Locate the cell with the specified text and output its [x, y] center coordinate. 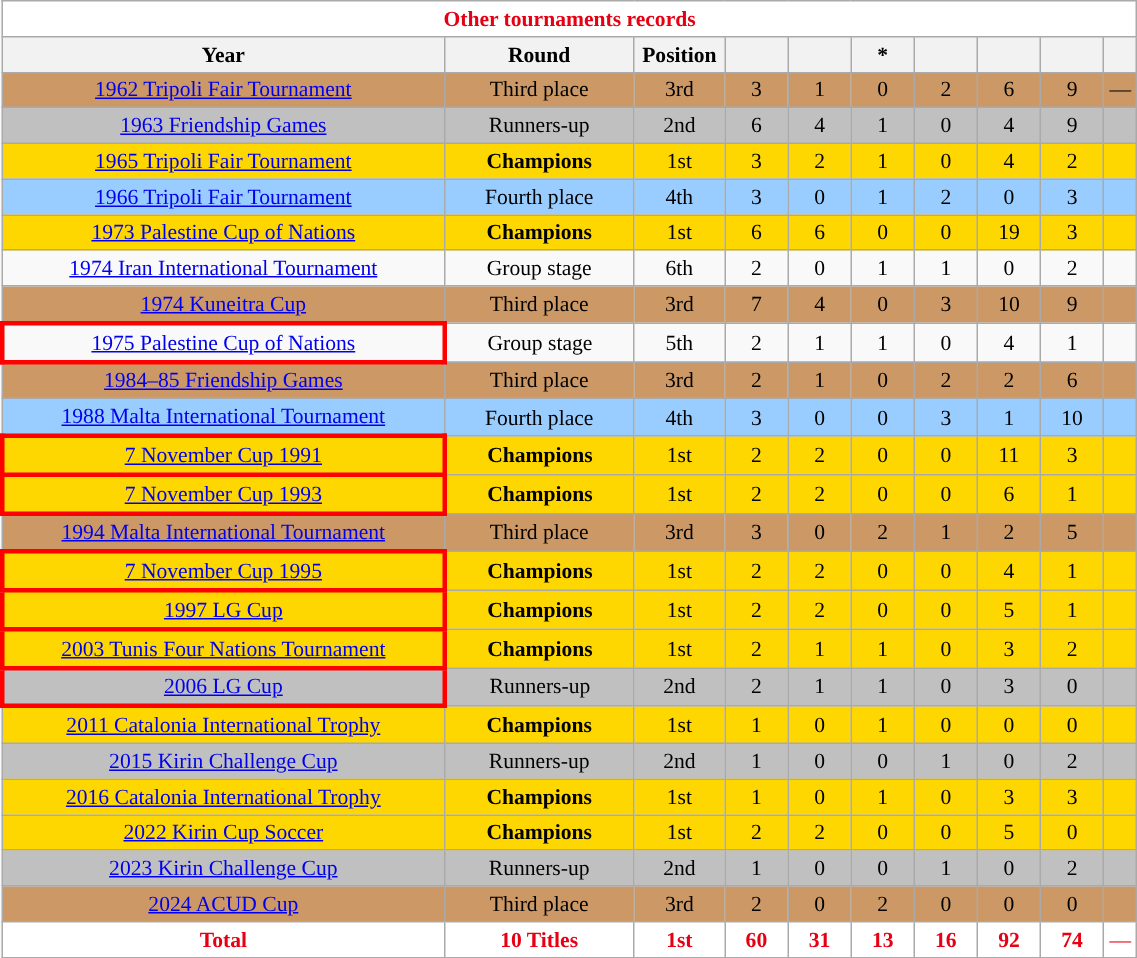
1988 Malta International Tournament [223, 418]
1984–85 Friendship Games [223, 380]
19 [1008, 233]
2011 Catalonia International Trophy [223, 726]
Position [680, 55]
92 [1008, 940]
Year [223, 55]
11 [1008, 456]
Other tournaments records [570, 19]
1965 Tripoli Fair Tournament [223, 162]
6th [680, 269]
1997 LG Cup [223, 610]
16 [946, 940]
2016 Catalonia International Trophy [223, 797]
5th [680, 342]
13 [882, 940]
Total [223, 940]
* [882, 55]
2022 Kirin Cup Soccer [223, 833]
7 November Cup 1993 [223, 494]
1974 Iran International Tournament [223, 269]
1973 Palestine Cup of Nations [223, 233]
1963 Friendship Games [223, 126]
31 [820, 940]
1975 Palestine Cup of Nations [223, 342]
2003 Tunis Four Nations Tournament [223, 648]
7 November Cup 1991 [223, 456]
7 November Cup 1995 [223, 572]
1994 Malta International Tournament [223, 532]
1966 Tripoli Fair Tournament [223, 197]
1974 Kuneitra Cup [223, 304]
2023 Kirin Challenge Cup [223, 869]
1962 Tripoli Fair Tournament [223, 90]
2006 LG Cup [223, 688]
2015 Kirin Challenge Cup [223, 762]
10 Titles [538, 940]
7 [756, 304]
60 [756, 940]
2024 ACUD Cup [223, 904]
74 [1072, 940]
Round [538, 55]
